Scan for the cell matching the given text and deliver its (X, Y) coordinate at center. 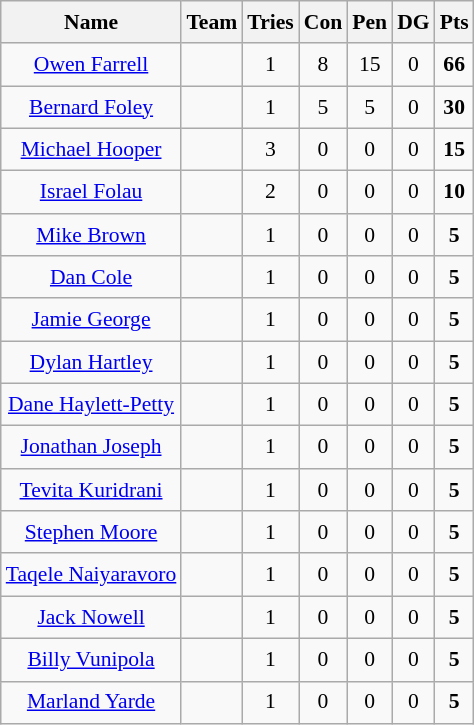
Michael Hooper (92, 150)
Jack Nowell (92, 618)
Marland Yarde (92, 702)
8 (324, 66)
Billy Vunipola (92, 660)
Bernard Foley (92, 108)
Team (212, 22)
Pts (454, 22)
Con (324, 22)
Taqele Naiyaravoro (92, 576)
Dane Haylett-Petty (92, 406)
10 (454, 192)
66 (454, 66)
Tevita Kuridrani (92, 490)
DG (414, 22)
Dan Cole (92, 278)
Name (92, 22)
Jamie George (92, 320)
Owen Farrell (92, 66)
Dylan Hartley (92, 362)
Stephen Moore (92, 532)
Jonathan Joseph (92, 448)
Mike Brown (92, 236)
30 (454, 108)
3 (270, 150)
2 (270, 192)
Israel Folau (92, 192)
Tries (270, 22)
Pen (370, 22)
